Identify which cell holds the provided text, then report its [x, y] central coordinate. 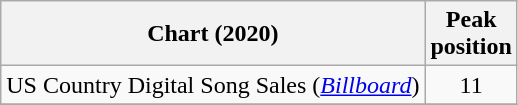
11 [471, 85]
Chart (2020) [213, 34]
US Country Digital Song Sales (Billboard) [213, 85]
Peakposition [471, 34]
